Identify which cell holds the provided text, then report its (x, y) central coordinate. 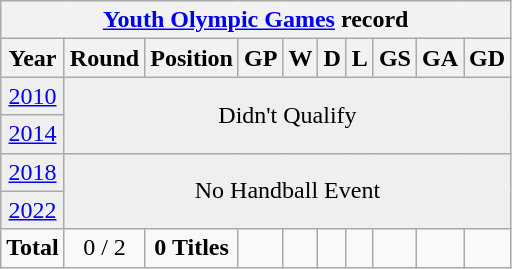
Round (104, 58)
Year (33, 58)
GA (440, 58)
GD (488, 58)
0 Titles (192, 248)
W (300, 58)
L (360, 58)
Position (192, 58)
2018 (33, 172)
2014 (33, 134)
Total (33, 248)
0 / 2 (104, 248)
No Handball Event (287, 191)
GP (260, 58)
D (332, 58)
GS (394, 58)
2022 (33, 210)
Youth Olympic Games record (256, 20)
2010 (33, 96)
Didn't Qualify (287, 115)
